Capture the cell that displays the provided text and extract its [x, y] central coordinate. 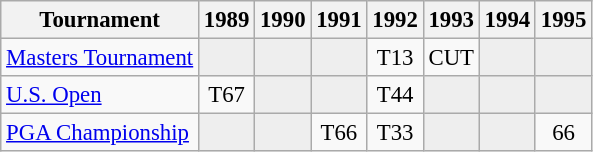
T33 [395, 133]
T13 [395, 58]
Masters Tournament [100, 58]
1995 [563, 20]
1992 [395, 20]
Tournament [100, 20]
T44 [395, 95]
T67 [227, 95]
1989 [227, 20]
1994 [507, 20]
66 [563, 133]
1990 [283, 20]
PGA Championship [100, 133]
CUT [451, 58]
1991 [339, 20]
U.S. Open [100, 95]
T66 [339, 133]
1993 [451, 20]
